Return the [X, Y] coordinate for the center point of the cell that contains the specified text.  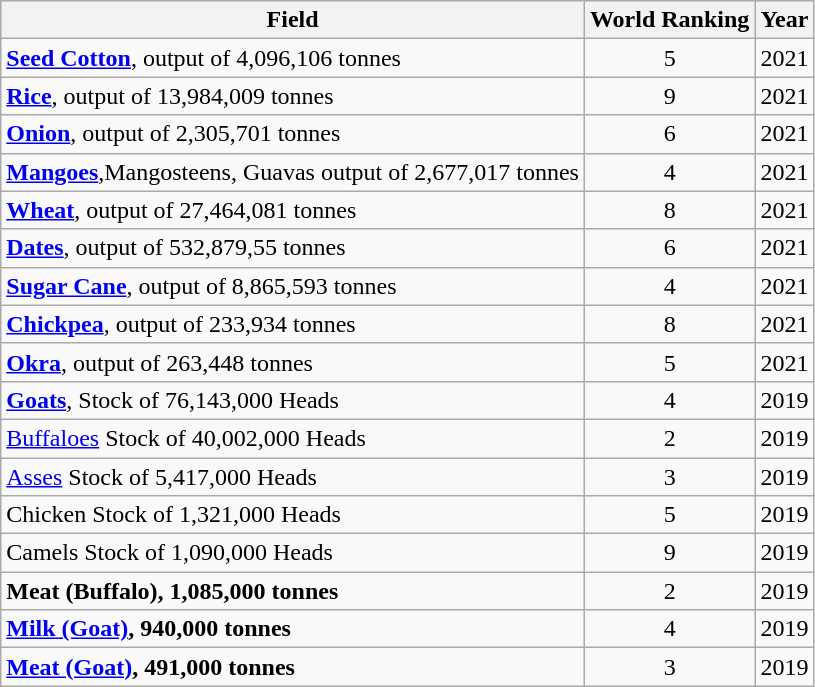
Rice, output of 13,984,009 tonnes [293, 96]
Asses Stock of 5,417,000 Heads [293, 477]
Year [784, 20]
Buffaloes Stock of 40,002,000 Heads [293, 438]
Onion, output of 2,305,701 tonnes [293, 134]
Dates, output of 532,879,55 tonnes [293, 248]
Seed Cotton, output of 4,096,106 tonnes [293, 58]
Meat (Buffalo), 1,085,000 tonnes [293, 591]
Mangoes,Mangosteens, Guavas output of 2,677,017 tonnes [293, 172]
Field [293, 20]
Chicken Stock of 1,321,000 Heads [293, 515]
Goats, Stock of 76,143,000 Heads [293, 400]
Wheat, output of 27,464,081 tonnes [293, 210]
Meat (Goat), 491,000 tonnes [293, 667]
Okra, output of 263,448 tonnes [293, 362]
Milk (Goat), 940,000 tonnes [293, 629]
Chickpea, output of 233,934 tonnes [293, 324]
Camels Stock of 1,090,000 Heads [293, 553]
World Ranking [669, 20]
Sugar Cane, output of 8,865,593 tonnes [293, 286]
